Locate the cell with the specified text and output its (X, Y) center coordinate. 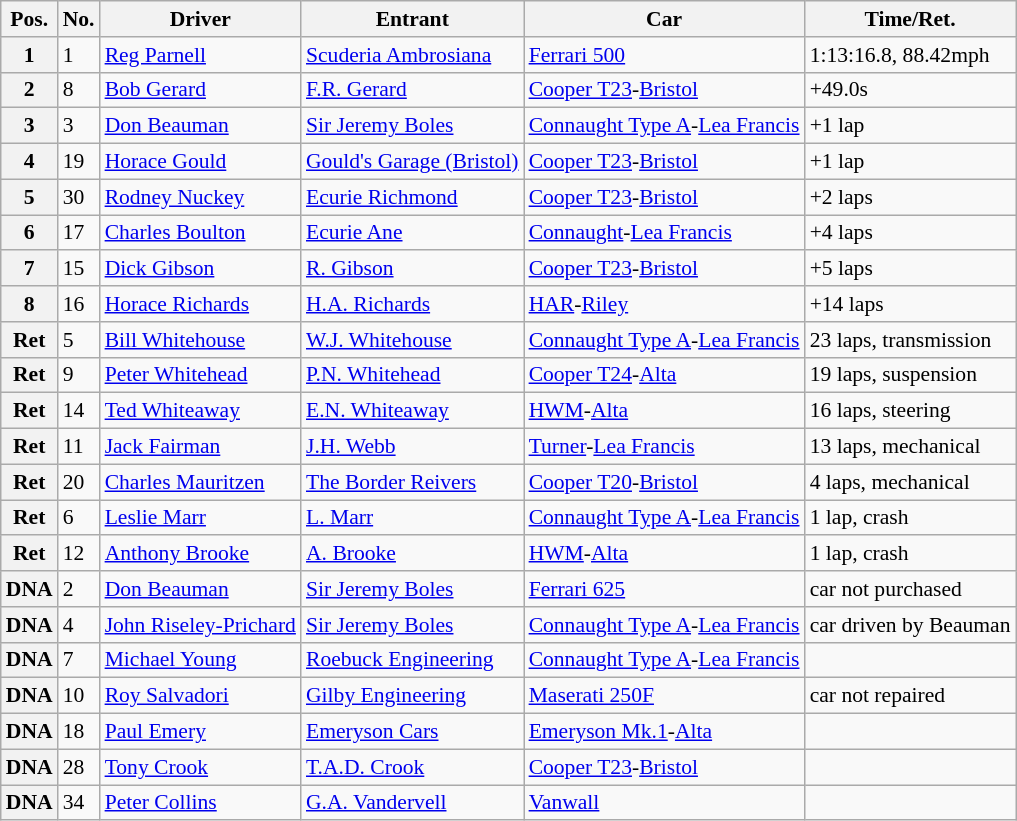
Horace Richards (200, 304)
Vanwall (664, 803)
F.R. Gerard (412, 90)
Gilby Engineering (412, 696)
4 laps, mechanical (910, 482)
Gould's Garage (Bristol) (412, 162)
34 (79, 803)
No. (79, 19)
Horace Gould (200, 162)
Cooper T20-Bristol (664, 482)
Reg Parnell (200, 55)
T.A.D. Crook (412, 767)
Anthony Brooke (200, 554)
19 (79, 162)
9 (79, 375)
14 (79, 411)
Ferrari 500 (664, 55)
H.A. Richards (412, 304)
Time/Ret. (910, 19)
13 laps, mechanical (910, 447)
E.N. Whiteaway (412, 411)
The Border Reivers (412, 482)
J.H. Webb (412, 447)
A. Brooke (412, 554)
Peter Collins (200, 803)
18 (79, 732)
car not purchased (910, 589)
Car (664, 19)
Pos. (30, 19)
W.J. Whitehouse (412, 340)
Michael Young (200, 660)
G.A. Vandervell (412, 803)
Rodney Nuckey (200, 197)
Paul Emery (200, 732)
Ted Whiteaway (200, 411)
Emeryson Cars (412, 732)
Peter Whitehead (200, 375)
Cooper T24-Alta (664, 375)
Entrant (412, 19)
20 (79, 482)
Charles Boulton (200, 233)
car driven by Beauman (910, 625)
Ferrari 625 (664, 589)
R. Gibson (412, 269)
Bill Whitehouse (200, 340)
12 (79, 554)
17 (79, 233)
16 (79, 304)
1:13:16.8, 88.42mph (910, 55)
Driver (200, 19)
Ecurie Richmond (412, 197)
John Riseley-Prichard (200, 625)
+14 laps (910, 304)
Bob Gerard (200, 90)
Roy Salvadori (200, 696)
+5 laps (910, 269)
11 (79, 447)
15 (79, 269)
P.N. Whitehead (412, 375)
28 (79, 767)
Leslie Marr (200, 518)
10 (79, 696)
Ecurie Ane (412, 233)
L. Marr (412, 518)
Jack Fairman (200, 447)
Roebuck Engineering (412, 660)
+49.0s (910, 90)
Tony Crook (200, 767)
Scuderia Ambrosiana (412, 55)
HAR-Riley (664, 304)
Turner-Lea Francis (664, 447)
Charles Mauritzen (200, 482)
Dick Gibson (200, 269)
19 laps, suspension (910, 375)
+2 laps (910, 197)
23 laps, transmission (910, 340)
30 (79, 197)
Maserati 250F (664, 696)
Connaught-Lea Francis (664, 233)
car not repaired (910, 696)
16 laps, steering (910, 411)
+4 laps (910, 233)
Emeryson Mk.1-Alta (664, 732)
